Locate the cell with the specified text and output its (x, y) center coordinate. 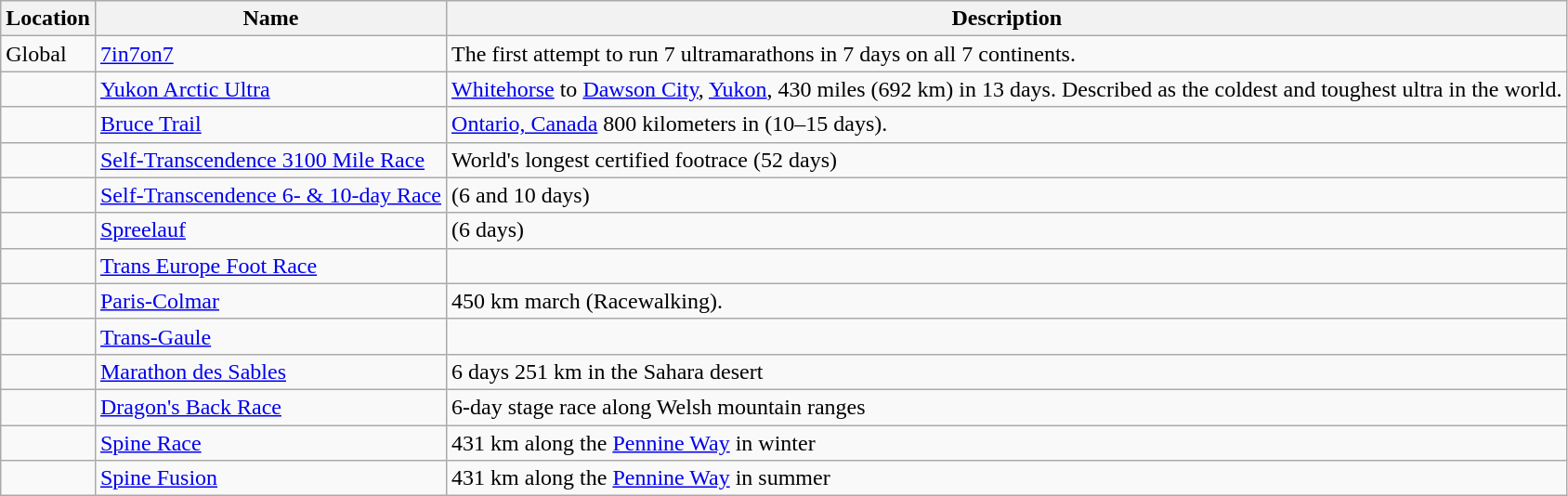
The first attempt to run 7 ultramarathons in 7 days on all 7 continents. (1007, 54)
Marathon des Sables (270, 372)
Name (270, 19)
(6 days) (1007, 230)
Bruce Trail (270, 124)
Trans Europe Foot Race (270, 266)
Global (48, 54)
Paris-Colmar (270, 301)
6 days 251 km in the Sahara desert (1007, 372)
Ontario, Canada 800 kilometers in (10–15 days). (1007, 124)
Trans-Gaule (270, 336)
6-day stage race along Welsh mountain ranges (1007, 407)
World's longest certified footrace (52 days) (1007, 160)
Self-Transcendence 6- & 10-day Race (270, 195)
Spine Race (270, 443)
431 km along the Pennine Way in summer (1007, 478)
Dragon's Back Race (270, 407)
Yukon Arctic Ultra (270, 89)
Description (1007, 19)
(6 and 10 days) (1007, 195)
Whitehorse to Dawson City, Yukon, 430 miles (692 km) in 13 days. Described as the coldest and toughest ultra in the world. (1007, 89)
7in7on7 (270, 54)
431 km along the Pennine Way in winter (1007, 443)
Spreelauf (270, 230)
Location (48, 19)
450 km march (Racewalking). (1007, 301)
Spine Fusion (270, 478)
Self-Transcendence 3100 Mile Race (270, 160)
